Provide the (x, y) coordinate of the cell's center where the given text is located.  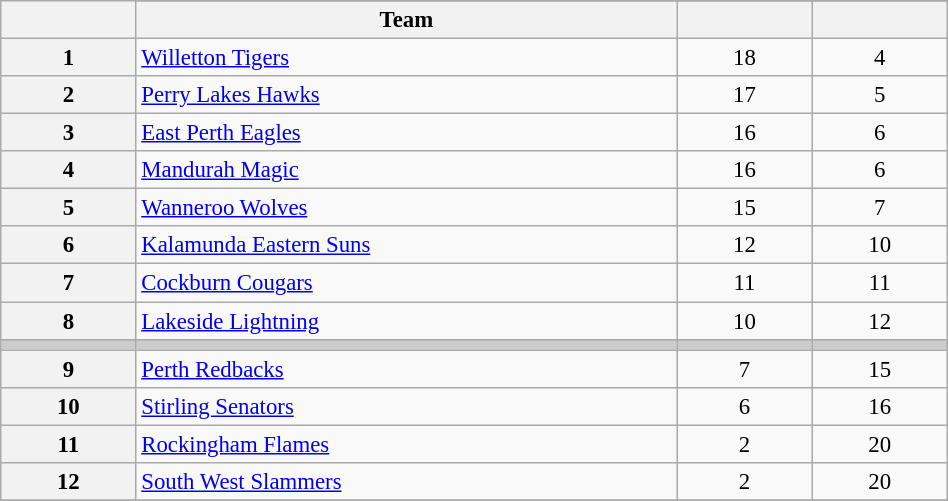
Kalamunda Eastern Suns (406, 245)
Willetton Tigers (406, 58)
South West Slammers (406, 482)
8 (68, 321)
Team (406, 20)
1 (68, 58)
Stirling Senators (406, 406)
Perth Redbacks (406, 369)
Rockingham Flames (406, 444)
Cockburn Cougars (406, 283)
3 (68, 133)
17 (744, 95)
East Perth Eagles (406, 133)
Perry Lakes Hawks (406, 95)
Mandurah Magic (406, 170)
Wanneroo Wolves (406, 208)
Lakeside Lightning (406, 321)
18 (744, 58)
9 (68, 369)
